For the text-containing cell, return its midpoint in [x, y] coordinate format. 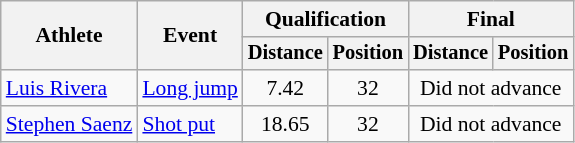
Qualification [326, 19]
18.65 [286, 124]
Final [490, 19]
Athlete [70, 36]
Luis Rivera [70, 88]
Long jump [190, 88]
Event [190, 36]
Shot put [190, 124]
Stephen Saenz [70, 124]
7.42 [286, 88]
